Scan for the cell matching the given text and deliver its [x, y] coordinate at center. 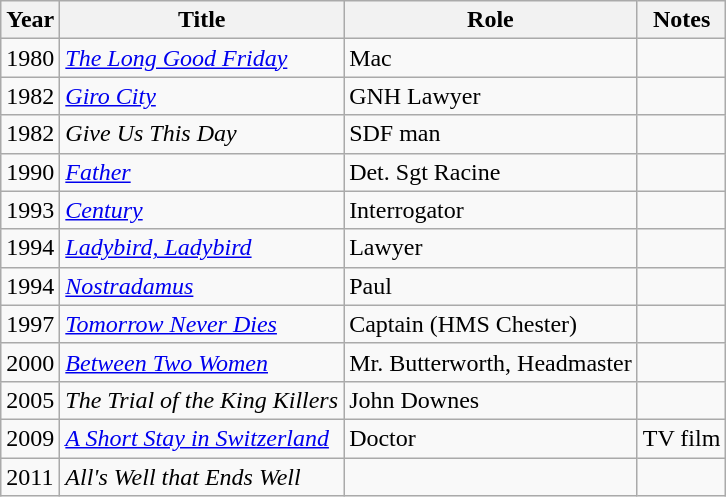
Century [202, 210]
Captain (HMS Chester) [491, 324]
Title [202, 20]
1980 [30, 58]
2011 [30, 477]
Mac [491, 58]
Mr. Butterworth, Headmaster [491, 362]
Notes [682, 20]
Det. Sgt Racine [491, 172]
All's Well that Ends Well [202, 477]
Paul [491, 286]
The Long Good Friday [202, 58]
Between Two Women [202, 362]
1997 [30, 324]
SDF man [491, 134]
John Downes [491, 400]
The Trial of the King Killers [202, 400]
Year [30, 20]
Tomorrow Never Dies [202, 324]
TV film [682, 438]
Lawyer [491, 248]
Ladybird, Ladybird [202, 248]
1993 [30, 210]
Father [202, 172]
Doctor [491, 438]
GNH Lawyer [491, 96]
2000 [30, 362]
A Short Stay in Switzerland [202, 438]
Interrogator [491, 210]
2005 [30, 400]
Give Us This Day [202, 134]
Role [491, 20]
Giro City [202, 96]
Nostradamus [202, 286]
2009 [30, 438]
1990 [30, 172]
